Detect which cell encompasses the target text, then output its (X, Y) center coordinate. 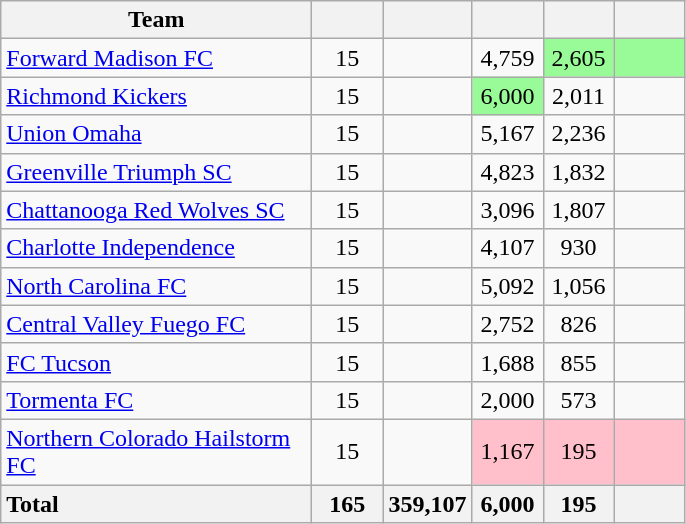
5,092 (508, 286)
165 (348, 503)
Total (156, 503)
Charlotte Independence (156, 248)
1,832 (578, 172)
573 (578, 400)
Richmond Kickers (156, 96)
Tormenta FC (156, 400)
826 (578, 324)
Central Valley Fuego FC (156, 324)
1,167 (508, 452)
Chattanooga Red Wolves SC (156, 210)
855 (578, 362)
2,011 (578, 96)
North Carolina FC (156, 286)
4,759 (508, 58)
1,056 (578, 286)
Northern Colorado Hailstorm FC (156, 452)
3,096 (508, 210)
Greenville Triumph SC (156, 172)
2,236 (578, 134)
2,752 (508, 324)
4,823 (508, 172)
Team (156, 20)
2,605 (578, 58)
2,000 (508, 400)
FC Tucson (156, 362)
4,107 (508, 248)
1,807 (578, 210)
5,167 (508, 134)
1,688 (508, 362)
930 (578, 248)
Union Omaha (156, 134)
359,107 (428, 503)
Forward Madison FC (156, 58)
